Identify which cell holds the provided text, then report its [x, y] central coordinate. 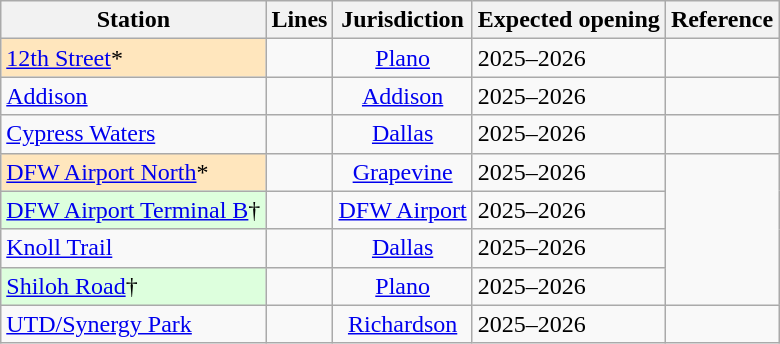
Expected opening [568, 20]
Lines [300, 20]
Richardson [402, 324]
Knoll Trail [134, 248]
DFW Airport [402, 210]
Cypress Waters [134, 134]
DFW Airport North* [134, 172]
DFW Airport Terminal B† [134, 210]
Station [134, 20]
Jurisdiction [402, 20]
Reference [722, 20]
Shiloh Road† [134, 286]
Grapevine [402, 172]
12th Street* [134, 58]
UTD/Synergy Park [134, 324]
